Capture the cell that displays the provided text and extract its [X, Y] central coordinate. 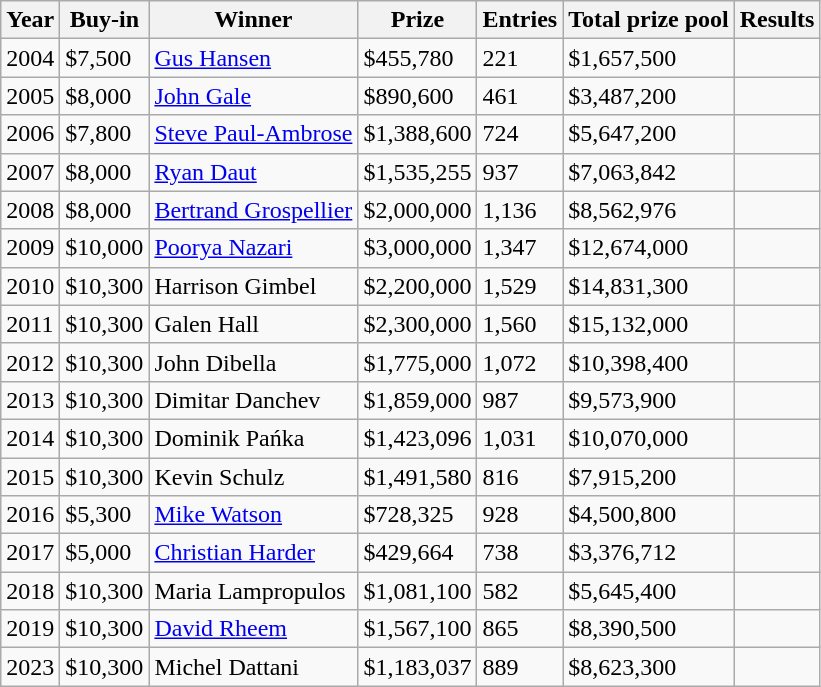
Galen Hall [254, 324]
1,529 [520, 286]
Dominik Pańka [254, 438]
$8,390,500 [649, 629]
$1,657,500 [649, 58]
$2,300,000 [418, 324]
Bertrand Grospellier [254, 210]
1,347 [520, 248]
Results [777, 20]
$10,000 [104, 248]
816 [520, 477]
2015 [30, 477]
Total prize pool [649, 20]
2017 [30, 553]
1,136 [520, 210]
John Dibella [254, 362]
$890,600 [418, 96]
865 [520, 629]
2018 [30, 591]
Entries [520, 20]
2006 [30, 134]
2004 [30, 58]
Michel Dattani [254, 667]
John Gale [254, 96]
2014 [30, 438]
$5,645,400 [649, 591]
$3,000,000 [418, 248]
Harrison Gimbel [254, 286]
David Rheem [254, 629]
Prize [418, 20]
$8,562,976 [649, 210]
$7,500 [104, 58]
$1,775,000 [418, 362]
$5,647,200 [649, 134]
2016 [30, 515]
$10,070,000 [649, 438]
Maria Lampropulos [254, 591]
$429,664 [418, 553]
$1,491,580 [418, 477]
$1,535,255 [418, 172]
582 [520, 591]
$8,623,300 [649, 667]
2012 [30, 362]
724 [520, 134]
$1,423,096 [418, 438]
$5,000 [104, 553]
$1,388,600 [418, 134]
461 [520, 96]
$1,081,100 [418, 591]
$15,132,000 [649, 324]
Buy-in [104, 20]
$7,915,200 [649, 477]
Mike Watson [254, 515]
Dimitar Danchev [254, 400]
Poorya Nazari [254, 248]
2013 [30, 400]
Winner [254, 20]
$1,859,000 [418, 400]
2023 [30, 667]
1,560 [520, 324]
987 [520, 400]
$4,500,800 [649, 515]
Kevin Schulz [254, 477]
889 [520, 667]
2005 [30, 96]
$10,398,400 [649, 362]
2007 [30, 172]
$14,831,300 [649, 286]
$1,183,037 [418, 667]
$3,487,200 [649, 96]
$2,000,000 [418, 210]
$5,300 [104, 515]
2008 [30, 210]
Christian Harder [254, 553]
1,031 [520, 438]
221 [520, 58]
$2,200,000 [418, 286]
2011 [30, 324]
928 [520, 515]
738 [520, 553]
937 [520, 172]
$455,780 [418, 58]
$9,573,900 [649, 400]
$3,376,712 [649, 553]
1,072 [520, 362]
2009 [30, 248]
2010 [30, 286]
$728,325 [418, 515]
2019 [30, 629]
$12,674,000 [649, 248]
Year [30, 20]
$7,800 [104, 134]
Ryan Daut [254, 172]
Gus Hansen [254, 58]
$7,063,842 [649, 172]
Steve Paul-Ambrose [254, 134]
$1,567,100 [418, 629]
